Capture the cell that displays the provided text and extract its (X, Y) central coordinate. 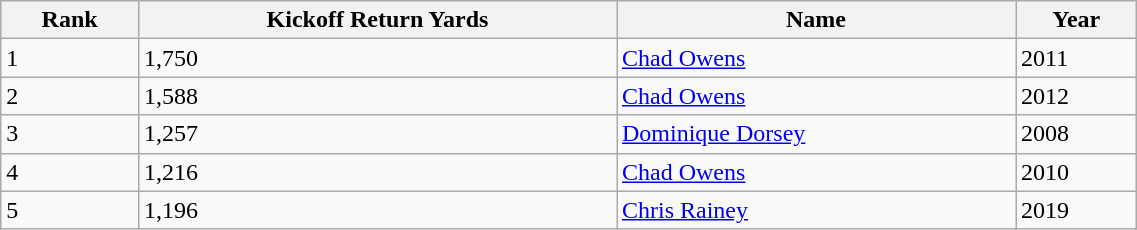
1,588 (377, 96)
Year (1076, 20)
2010 (1076, 172)
2019 (1076, 210)
1,750 (377, 58)
4 (70, 172)
2008 (1076, 134)
1,257 (377, 134)
Name (816, 20)
1,216 (377, 172)
2011 (1076, 58)
5 (70, 210)
Chris Rainey (816, 210)
1 (70, 58)
2012 (1076, 96)
2 (70, 96)
Dominique Dorsey (816, 134)
Kickoff Return Yards (377, 20)
3 (70, 134)
1,196 (377, 210)
Rank (70, 20)
